Output the [x, y] coordinate of the center of the cell containing the given text.  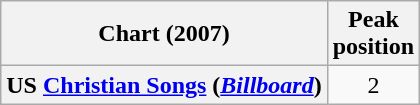
Chart (2007) [164, 34]
Peakposition [373, 34]
2 [373, 85]
US Christian Songs (Billboard) [164, 85]
